Pinpoint the cell where the given text exists, returning its (x, y) midpoint coordinate. 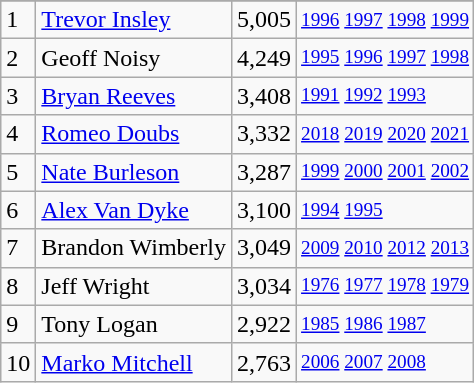
2009 2010 2012 2013 (386, 248)
4 (18, 134)
2,922 (264, 324)
1985 1986 1987 (386, 324)
Tony Logan (134, 324)
1 (18, 20)
Trevor Insley (134, 20)
6 (18, 210)
2 (18, 58)
Jeff Wright (134, 286)
1994 1995 (386, 210)
3 (18, 96)
3,287 (264, 172)
8 (18, 286)
Brandon Wimberly (134, 248)
9 (18, 324)
3,034 (264, 286)
3,408 (264, 96)
1991 1992 1993 (386, 96)
Romeo Doubs (134, 134)
Nate Burleson (134, 172)
5 (18, 172)
10 (18, 362)
3,100 (264, 210)
4,249 (264, 58)
1996 1997 1998 1999 (386, 20)
1999 2000 2001 2002 (386, 172)
Alex Van Dyke (134, 210)
Marko Mitchell (134, 362)
7 (18, 248)
Bryan Reeves (134, 96)
1976 1977 1978 1979 (386, 286)
Geoff Noisy (134, 58)
2018 2019 2020 2021 (386, 134)
3,049 (264, 248)
3,332 (264, 134)
2,763 (264, 362)
1995 1996 1997 1998 (386, 58)
2006 2007 2008 (386, 362)
5,005 (264, 20)
